Scan for the cell matching the given text and deliver its [X, Y] coordinate at center. 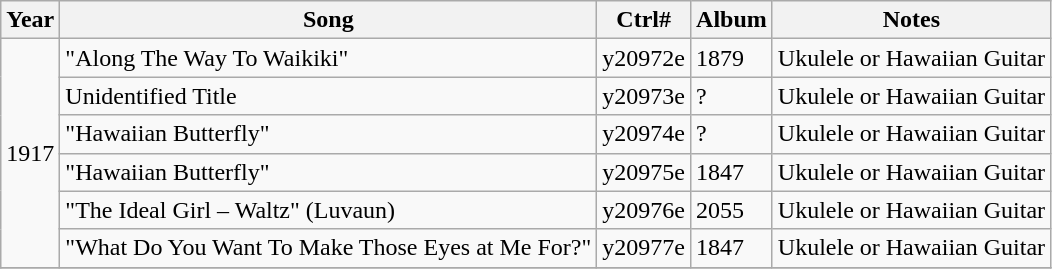
Ctrl# [644, 20]
y20973e [644, 96]
1879 [732, 58]
2055 [732, 210]
Unidentified Title [328, 96]
y20972e [644, 58]
y20976e [644, 210]
"What Do You Want To Make Those Eyes at Me For?" [328, 248]
y20975e [644, 172]
"Along The Way To Waikiki" [328, 58]
1917 [30, 153]
Year [30, 20]
"The Ideal Girl – Waltz" (Luvaun) [328, 210]
y20974e [644, 134]
Notes [911, 20]
Song [328, 20]
Album [732, 20]
y20977e [644, 248]
